Extract the (x, y) coordinate from the center of the cell holding the provided text.  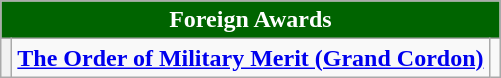
The Order of Military Merit (Grand Cordon) (250, 58)
Foreign Awards (250, 20)
